Return [X, Y] of the center of cell containing provided text 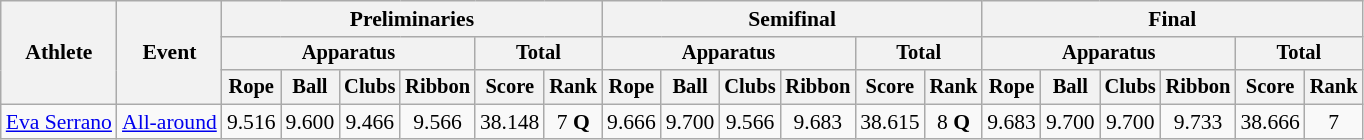
38.615 [890, 122]
7 [1334, 122]
Event [170, 52]
38.666 [1270, 122]
Preliminaries [412, 19]
Eva Serrano [59, 122]
9.516 [252, 122]
38.148 [510, 122]
Final [1172, 19]
Athlete [59, 52]
9.733 [1198, 122]
8 Q [954, 122]
All-around [170, 122]
9.600 [310, 122]
Semifinal [792, 19]
7 Q [573, 122]
9.466 [370, 122]
9.666 [632, 122]
